Locate the cell with the specified text and output its [x, y] center coordinate. 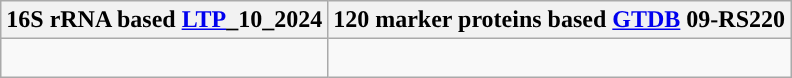
16S rRNA based LTP_10_2024 [164, 20]
120 marker proteins based GTDB 09-RS220 [560, 20]
